Find where the given text appears and provide that cell's center as (X, Y) coordinate. 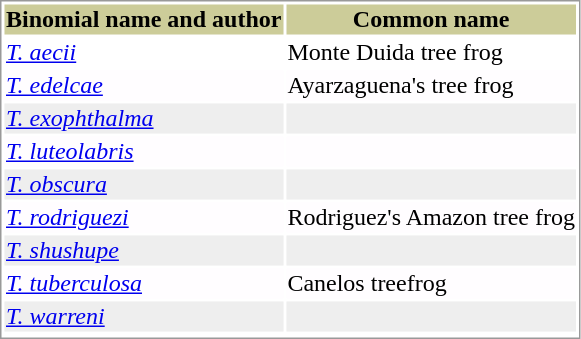
T. luteolabris (143, 151)
T. edelcae (143, 85)
T. tuberculosa (143, 283)
Binomial name and author (143, 19)
T. warreni (143, 317)
T. rodriguezi (143, 217)
T. aecii (143, 53)
Ayarzaguena's tree frog (432, 85)
T. shushupe (143, 251)
T. obscura (143, 185)
Common name (432, 19)
Monte Duida tree frog (432, 53)
T. exophthalma (143, 119)
Canelos treefrog (432, 283)
Rodriguez's Amazon tree frog (432, 217)
